From the cell containing the given text, extract its center point as [X, Y] coordinate. 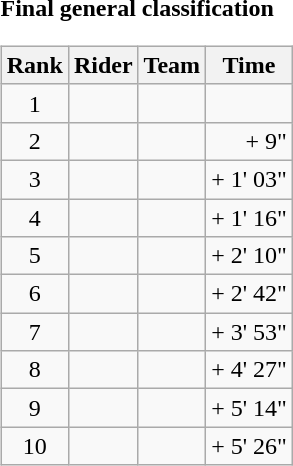
Time [250, 65]
Rider [103, 65]
Team [172, 65]
4 [34, 217]
8 [34, 370]
5 [34, 256]
7 [34, 332]
+ 2' 10" [250, 256]
6 [34, 294]
3 [34, 179]
Rank [34, 65]
10 [34, 446]
+ 2' 42" [250, 294]
+ 5' 14" [250, 408]
+ 1' 16" [250, 217]
+ 5' 26" [250, 446]
+ 1' 03" [250, 179]
+ 3' 53" [250, 332]
+ 9" [250, 141]
9 [34, 408]
1 [34, 103]
+ 4' 27" [250, 370]
2 [34, 141]
